Detect which cell encompasses the target text, then output its [X, Y] center coordinate. 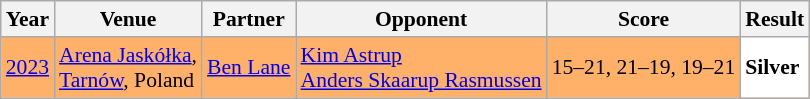
Ben Lane [248, 68]
Score [644, 19]
Year [28, 19]
Partner [248, 19]
Opponent [422, 19]
Arena Jaskółka,Tarnów, Poland [128, 68]
2023 [28, 68]
Silver [774, 68]
Venue [128, 19]
Kim Astrup Anders Skaarup Rasmussen [422, 68]
Result [774, 19]
15–21, 21–19, 19–21 [644, 68]
